From the cell containing the given text, extract its center point as [X, Y] coordinate. 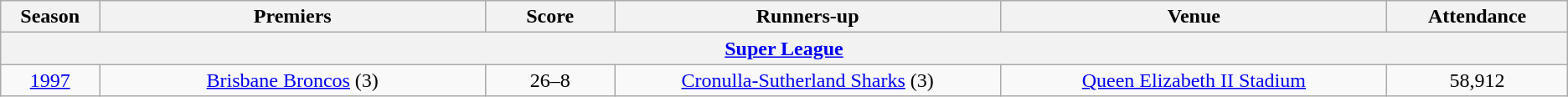
Brisbane Broncos (3) [293, 80]
Super League [784, 48]
Queen Elizabeth II Stadium [1194, 80]
26–8 [550, 80]
Score [550, 17]
1997 [50, 80]
Venue [1194, 17]
Premiers [293, 17]
Cronulla-Sutherland Sharks (3) [807, 80]
Attendance [1478, 17]
58,912 [1478, 80]
Season [50, 17]
Runners-up [807, 17]
